From the cell containing the given text, extract its center point as [x, y] coordinate. 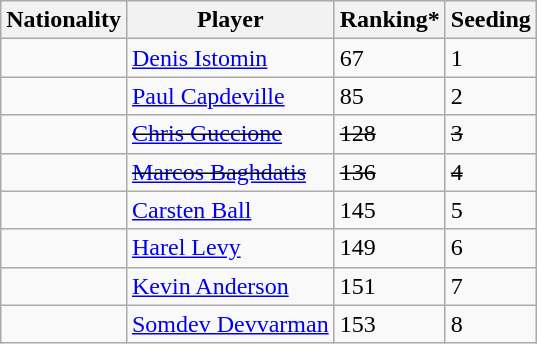
3 [490, 134]
67 [390, 58]
Nationality [64, 20]
1 [490, 58]
Denis Istomin [230, 58]
7 [490, 286]
8 [490, 324]
Paul Capdeville [230, 96]
145 [390, 210]
Somdev Devvarman [230, 324]
Carsten Ball [230, 210]
Player [230, 20]
2 [490, 96]
6 [490, 248]
Harel Levy [230, 248]
136 [390, 172]
149 [390, 248]
4 [490, 172]
Chris Guccione [230, 134]
128 [390, 134]
Marcos Baghdatis [230, 172]
151 [390, 286]
Seeding [490, 20]
85 [390, 96]
5 [490, 210]
Kevin Anderson [230, 286]
153 [390, 324]
Ranking* [390, 20]
